Provide the (x, y) coordinate of the cell's center where the given text is located.  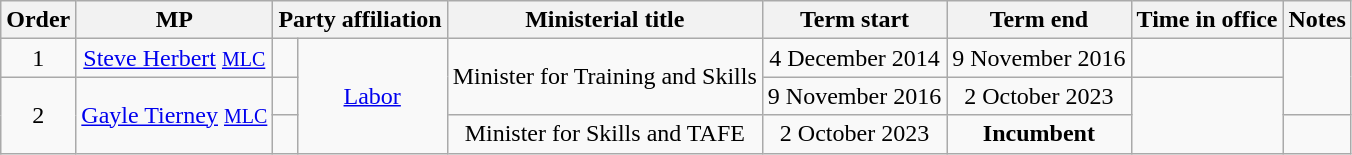
4 December 2014 (854, 58)
Steve Herbert MLC (174, 58)
Labor (372, 96)
MP (174, 20)
Term start (854, 20)
Minister for Training and Skills (604, 77)
Minister for Skills and TAFE (604, 134)
Order (38, 20)
Time in office (1207, 20)
Term end (1039, 20)
Incumbent (1039, 134)
Notes (1317, 20)
Ministerial title (604, 20)
Party affiliation (360, 20)
Gayle Tierney MLC (174, 115)
1 (38, 58)
2 (38, 115)
